Scan for the cell matching the given text and deliver its (X, Y) coordinate at center. 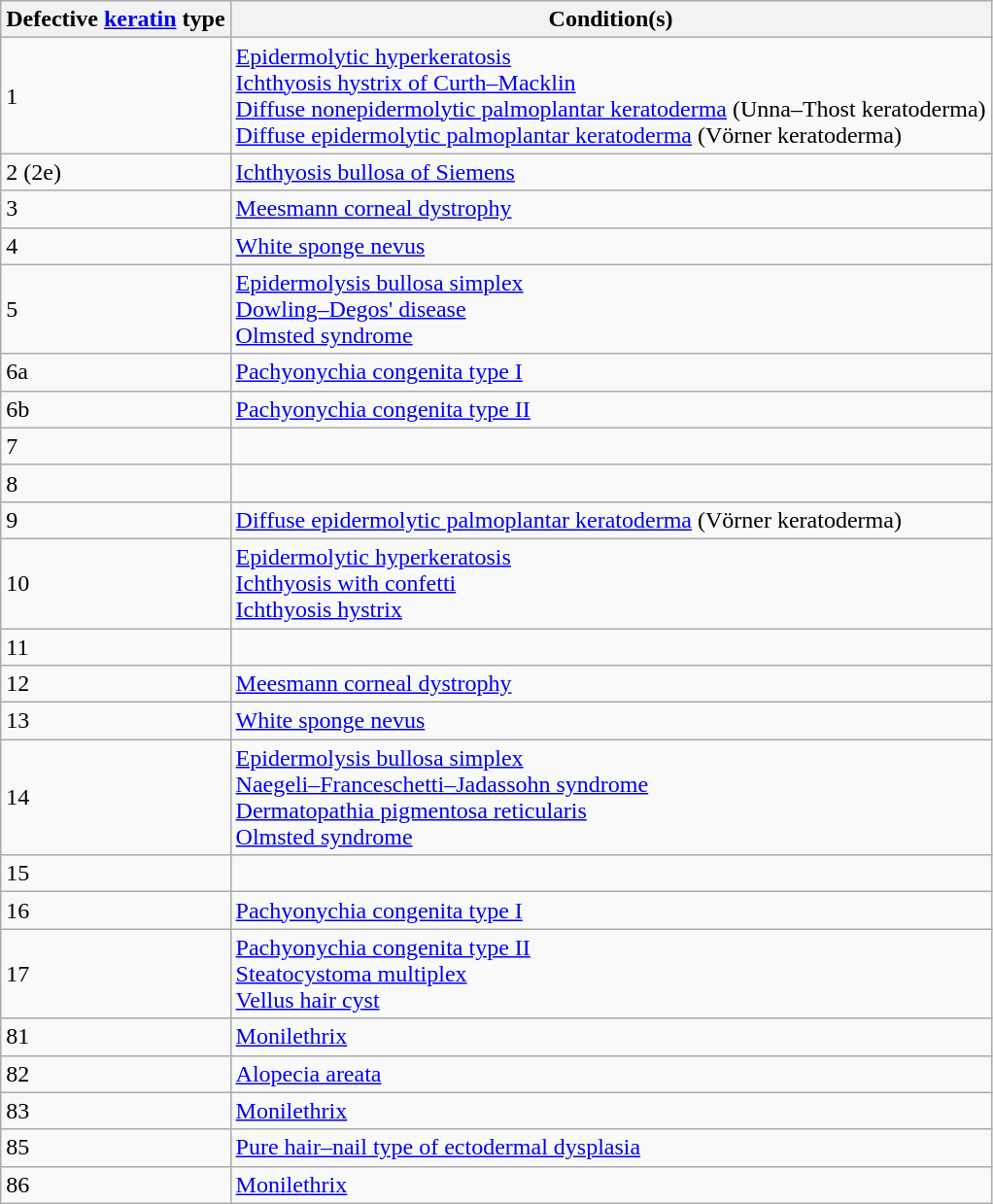
85 (116, 1148)
Diffuse epidermolytic palmoplantar keratoderma (Vörner keratoderma) (610, 520)
Pure hair–nail type of ectodermal dysplasia (610, 1148)
6b (116, 409)
Alopecia areata (610, 1074)
9 (116, 520)
Ichthyosis bullosa of Siemens (610, 172)
6a (116, 372)
82 (116, 1074)
Epidermolysis bullosa simplexNaegeli–Franceschetti–Jadassohn syndromeDermatopathia pigmentosa reticularisOlmsted syndrome (610, 797)
Defective keratin type (116, 19)
16 (116, 911)
Epidermolysis bullosa simplexDowling–Degos' diseaseOlmsted syndrome (610, 309)
13 (116, 721)
15 (116, 874)
Epidermolytic hyperkeratosisIchthyosis with confettiIchthyosis hystrix (610, 583)
10 (116, 583)
7 (116, 446)
14 (116, 797)
3 (116, 209)
2 (2e) (116, 172)
Pachyonychia congenita type II (610, 409)
11 (116, 646)
8 (116, 483)
5 (116, 309)
Pachyonychia congenita type IISteatocystoma multiplexVellus hair cyst (610, 974)
1 (116, 95)
83 (116, 1111)
86 (116, 1185)
81 (116, 1037)
4 (116, 246)
Condition(s) (610, 19)
12 (116, 684)
17 (116, 974)
